Return [X, Y] of the center of cell containing provided text 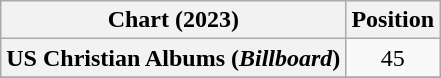
45 [393, 58]
Chart (2023) [174, 20]
Position [393, 20]
US Christian Albums (Billboard) [174, 58]
